From the cell containing the given text, extract its center point as [X, Y] coordinate. 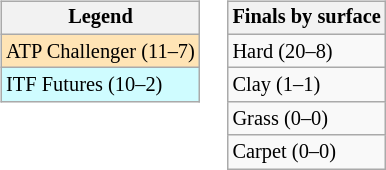
Legend [100, 18]
Grass (0–0) [307, 119]
Finals by surface [307, 18]
Hard (20–8) [307, 51]
Carpet (0–0) [307, 152]
ITF Futures (10–2) [100, 85]
Clay (1–1) [307, 85]
ATP Challenger (11–7) [100, 51]
